Locate the cell with the specified text and output its [X, Y] center coordinate. 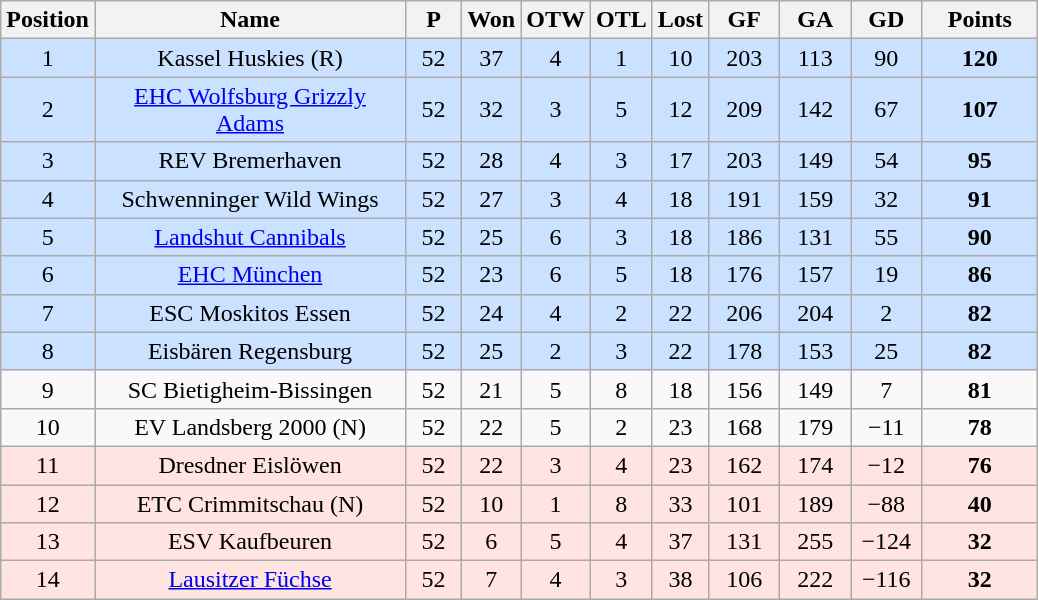
168 [744, 427]
−12 [886, 465]
157 [816, 275]
67 [886, 110]
−11 [886, 427]
222 [816, 580]
76 [980, 465]
156 [744, 389]
ESC Moskitos Essen [250, 313]
55 [886, 237]
120 [980, 58]
101 [744, 503]
204 [816, 313]
EHC München [250, 275]
−88 [886, 503]
78 [980, 427]
GD [886, 20]
Schwenninger Wild Wings [250, 199]
Lausitzer Füchse [250, 580]
−116 [886, 580]
27 [492, 199]
113 [816, 58]
Name [250, 20]
179 [816, 427]
Lost [680, 20]
14 [48, 580]
153 [816, 351]
255 [816, 542]
86 [980, 275]
ESV Kaufbeuren [250, 542]
REV Bremerhaven [250, 161]
38 [680, 580]
OTL [621, 20]
−124 [886, 542]
176 [744, 275]
54 [886, 161]
178 [744, 351]
Landshut Cannibals [250, 237]
9 [48, 389]
189 [816, 503]
19 [886, 275]
SC Bietigheim-Bissingen [250, 389]
EHC Wolfsburg Grizzly Adams [250, 110]
OTW [556, 20]
95 [980, 161]
174 [816, 465]
Points [980, 20]
162 [744, 465]
Position [48, 20]
EV Landsberg 2000 (N) [250, 427]
159 [816, 199]
ETC Crimmitschau (N) [250, 503]
186 [744, 237]
142 [816, 110]
17 [680, 161]
11 [48, 465]
Dresdner Eislöwen [250, 465]
28 [492, 161]
206 [744, 313]
24 [492, 313]
13 [48, 542]
40 [980, 503]
209 [744, 110]
191 [744, 199]
Won [492, 20]
81 [980, 389]
Kassel Huskies (R) [250, 58]
33 [680, 503]
107 [980, 110]
GA [816, 20]
91 [980, 199]
21 [492, 389]
106 [744, 580]
P [434, 20]
Eisbären Regensburg [250, 351]
GF [744, 20]
